Output the (X, Y) coordinate of the center of the cell containing the given text.  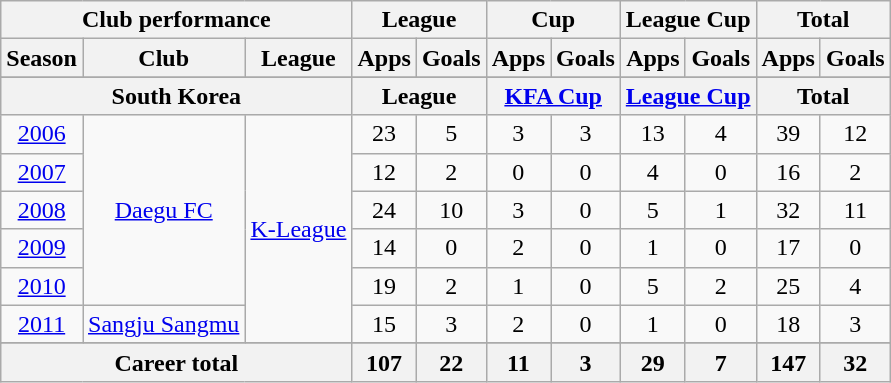
39 (788, 134)
22 (451, 362)
Career total (176, 362)
Cup (553, 20)
Club performance (176, 20)
107 (384, 362)
2008 (42, 210)
23 (384, 134)
2009 (42, 248)
South Korea (176, 96)
K-League (298, 229)
10 (451, 210)
2007 (42, 172)
Sangju Sangmu (163, 324)
Season (42, 58)
29 (652, 362)
147 (788, 362)
16 (788, 172)
2010 (42, 286)
2006 (42, 134)
2011 (42, 324)
Club (163, 58)
KFA Cup (553, 96)
19 (384, 286)
14 (384, 248)
Daegu FC (163, 210)
18 (788, 324)
17 (788, 248)
25 (788, 286)
24 (384, 210)
7 (720, 362)
13 (652, 134)
15 (384, 324)
